Locate the cell with the specified text and output its (x, y) center coordinate. 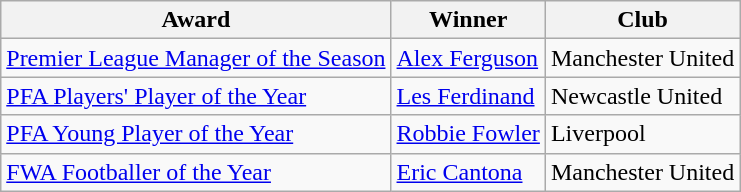
Alex Ferguson (468, 58)
Les Ferdinand (468, 96)
Eric Cantona (468, 172)
PFA Young Player of the Year (196, 134)
Premier League Manager of the Season (196, 58)
Winner (468, 20)
FWA Footballer of the Year (196, 172)
PFA Players' Player of the Year (196, 96)
Liverpool (642, 134)
Robbie Fowler (468, 134)
Newcastle United (642, 96)
Club (642, 20)
Award (196, 20)
